Determine the (x, y) coordinate at the center of the cell enclosing the given text.  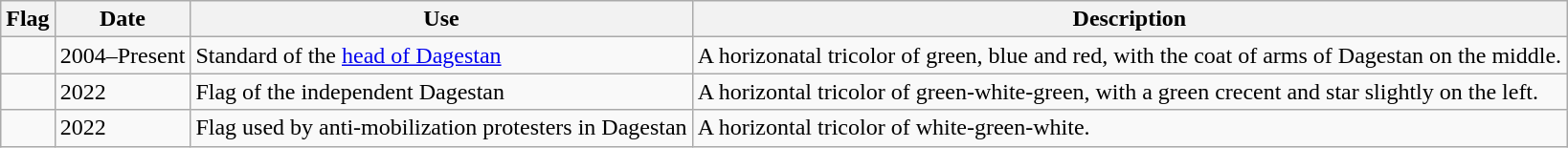
Flag of the independent Dagestan (441, 92)
Use (441, 19)
Standard of the head of Dagestan (441, 55)
A horizontal tricolor of white-green-white. (1130, 128)
2004–Present (123, 55)
Flag (28, 19)
A horizontal tricolor of green-white-green, with a green crecent and star slightly on the left. (1130, 92)
A horizonatal tricolor of green, blue and red, with the coat of arms of Dagestan on the middle. (1130, 55)
Date (123, 19)
Flag used by anti-mobilization protesters in Dagestan (441, 128)
Description (1130, 19)
